Locate the cell with the specified text and output its [X, Y] center coordinate. 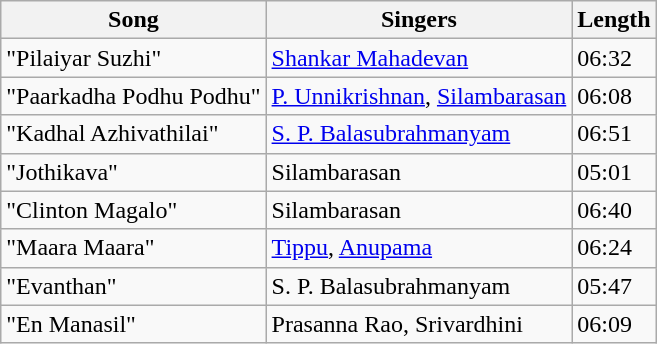
"Maara Maara" [134, 248]
"Paarkadha Podhu Podhu" [134, 96]
06:09 [614, 324]
"Clinton Magalo" [134, 210]
05:47 [614, 286]
"Evanthan" [134, 286]
Length [614, 20]
Tippu, Anupama [419, 248]
06:32 [614, 58]
P. Unnikrishnan, Silambarasan [419, 96]
"Jothikava" [134, 172]
"Kadhal Azhivathilai" [134, 134]
Singers [419, 20]
"En Manasil" [134, 324]
Prasanna Rao, Srivardhini [419, 324]
Song [134, 20]
Shankar Mahadevan [419, 58]
06:08 [614, 96]
06:40 [614, 210]
06:24 [614, 248]
06:51 [614, 134]
"Pilaiyar Suzhi" [134, 58]
05:01 [614, 172]
